Return the [X, Y] coordinate for the center point of the cell that contains the specified text.  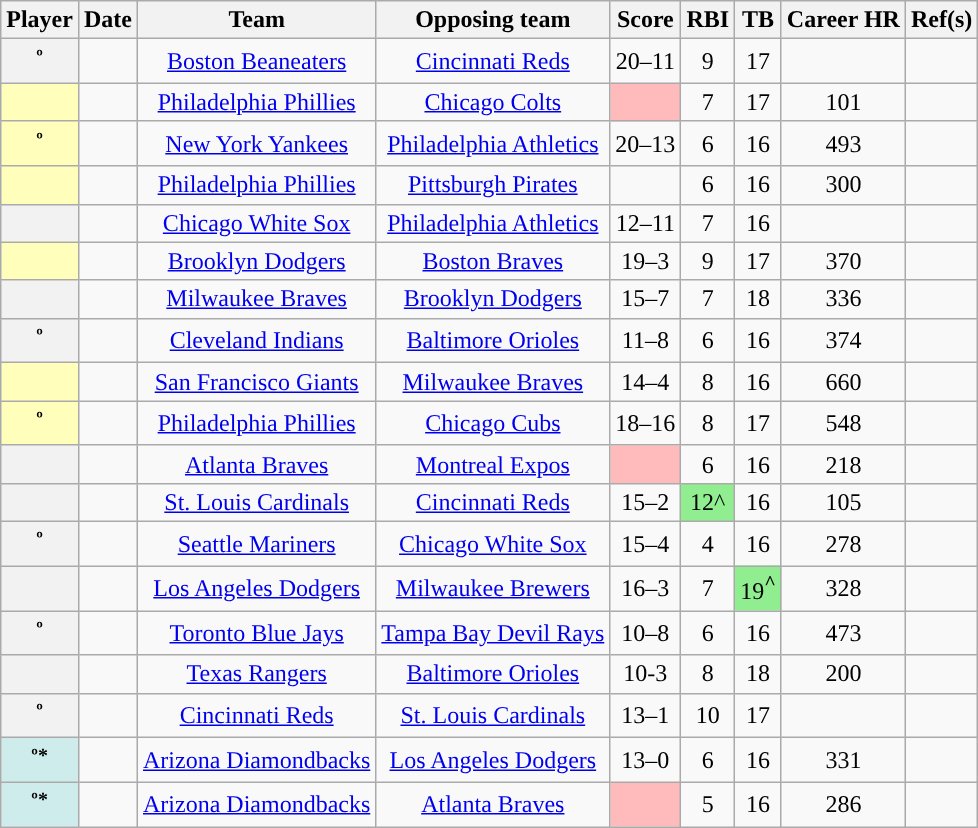
493 [843, 144]
13–1 [646, 716]
San Francisco Giants [256, 382]
14–4 [646, 382]
New York Yankees [256, 144]
Chicago Colts [493, 102]
Milwaukee Brewers [493, 588]
20–11 [646, 62]
10-3 [646, 674]
5 [708, 804]
Texas Rangers [256, 674]
Score [646, 20]
331 [843, 760]
660 [843, 382]
16–3 [646, 588]
Pittsburgh Pirates [493, 185]
Seattle Mariners [256, 544]
11–8 [646, 340]
19–3 [646, 261]
12^ [708, 502]
Career HR [843, 20]
Boston Beaneaters [256, 62]
300 [843, 185]
Cleveland Indians [256, 340]
105 [843, 502]
18–16 [646, 424]
Tampa Bay Devil Rays [493, 634]
10 [708, 716]
10–8 [646, 634]
473 [843, 634]
13–0 [646, 760]
218 [843, 464]
15–2 [646, 502]
101 [843, 102]
Ref(s) [941, 20]
286 [843, 804]
328 [843, 588]
Boston Braves [493, 261]
Player [40, 20]
374 [843, 340]
Date [108, 20]
4 [708, 544]
15–4 [646, 544]
12–11 [646, 223]
RBI [708, 20]
200 [843, 674]
278 [843, 544]
Montreal Expos [493, 464]
Opposing team [493, 20]
TB [758, 20]
20–13 [646, 144]
Chicago Cubs [493, 424]
Toronto Blue Jays [256, 634]
Team [256, 20]
370 [843, 261]
548 [843, 424]
19^ [758, 588]
15–7 [646, 299]
336 [843, 299]
